Detect which cell encompasses the target text, then output its (X, Y) center coordinate. 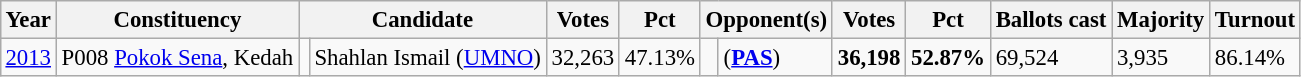
(PAS) (775, 57)
Year (28, 20)
32,263 (582, 57)
P008 Pokok Sena, Kedah (177, 57)
69,524 (1050, 57)
Candidate (422, 20)
Opponent(s) (766, 20)
Majority (1161, 20)
47.13% (660, 57)
3,935 (1161, 57)
Ballots cast (1050, 20)
52.87% (948, 57)
2013 (28, 57)
Shahlan Ismail (UMNO) (428, 57)
36,198 (868, 57)
Constituency (177, 20)
86.14% (1256, 57)
Turnout (1256, 20)
